From the cell containing the given text, extract its center point as [x, y] coordinate. 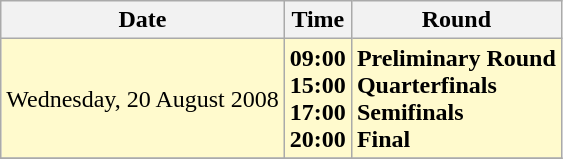
Date [143, 20]
09:0015:0017:0020:00 [318, 98]
Time [318, 20]
Wednesday, 20 August 2008 [143, 98]
Preliminary RoundQuarterfinalsSemifinalsFinal [456, 98]
Round [456, 20]
